Output the (x, y) coordinate of the center of the cell containing the given text.  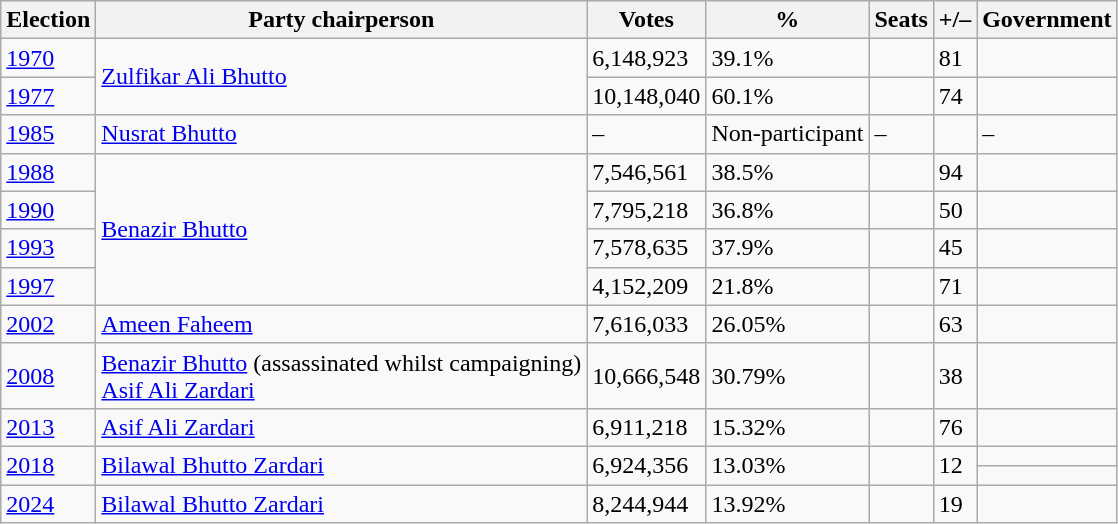
2013 (48, 427)
1985 (48, 134)
Party chairperson (342, 20)
36.8% (788, 210)
Zulfikar Ali Bhutto (342, 77)
2002 (48, 324)
10,666,548 (646, 376)
2024 (48, 503)
21.8% (788, 286)
7,546,561 (646, 172)
1977 (48, 96)
74 (954, 96)
7,795,218 (646, 210)
+/– (954, 20)
1993 (48, 248)
6,911,218 (646, 427)
76 (954, 427)
6,924,356 (646, 465)
Votes (646, 20)
19 (954, 503)
1988 (48, 172)
30.79% (788, 376)
50 (954, 210)
26.05% (788, 324)
4,152,209 (646, 286)
37.9% (788, 248)
10,148,040 (646, 96)
60.1% (788, 96)
Government (1047, 20)
12 (954, 465)
Ameen Faheem (342, 324)
7,578,635 (646, 248)
7,616,033 (646, 324)
38.5% (788, 172)
81 (954, 58)
63 (954, 324)
2018 (48, 465)
Seats (901, 20)
2008 (48, 376)
94 (954, 172)
Non-participant (788, 134)
13.03% (788, 465)
Asif Ali Zardari (342, 427)
13.92% (788, 503)
45 (954, 248)
1970 (48, 58)
Benazir Bhutto (342, 229)
15.32% (788, 427)
Benazir Bhutto (assassinated whilst campaigning)Asif Ali Zardari (342, 376)
38 (954, 376)
1997 (48, 286)
8,244,944 (646, 503)
1990 (48, 210)
39.1% (788, 58)
% (788, 20)
Nusrat Bhutto (342, 134)
71 (954, 286)
Election (48, 20)
6,148,923 (646, 58)
